Determine the (x, y) coordinate at the center of the cell enclosing the given text.  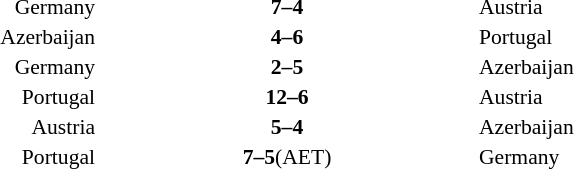
5–4 (287, 127)
12–6 (287, 97)
2–5 (287, 67)
4–6 (287, 37)
